Search for the cell housing the specified text and yield its (X, Y) center coordinate. 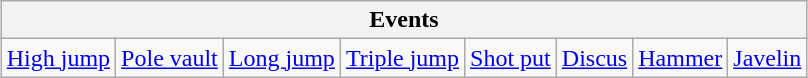
Discus (594, 58)
Hammer (680, 58)
Javelin (768, 58)
Pole vault (170, 58)
Triple jump (402, 58)
Long jump (282, 58)
Events (404, 20)
High jump (58, 58)
Shot put (511, 58)
